Search for the cell housing the specified text and yield its [X, Y] center coordinate. 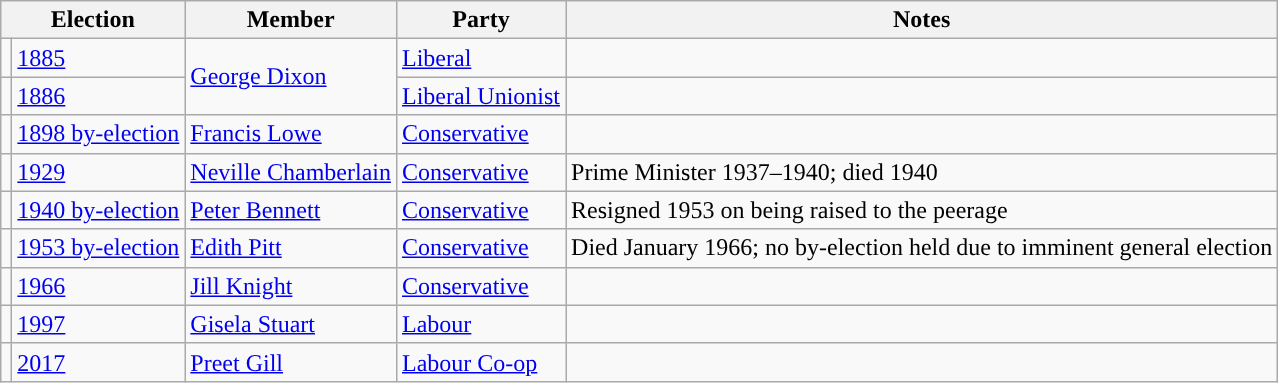
1966 [98, 286]
Edith Pitt [291, 248]
Liberal Unionist [480, 96]
Member [291, 20]
Preet Gill [291, 362]
Party [480, 20]
Peter Bennett [291, 210]
Liberal [480, 58]
Gisela Stuart [291, 324]
1885 [98, 58]
George Dixon [291, 77]
1929 [98, 172]
Prime Minister 1937–1940; died 1940 [922, 172]
1886 [98, 96]
Francis Lowe [291, 134]
1953 by-election [98, 248]
Jill Knight [291, 286]
1940 by-election [98, 210]
1997 [98, 324]
Notes [922, 20]
Election [93, 20]
Labour Co-op [480, 362]
1898 by-election [98, 134]
Died January 1966; no by-election held due to imminent general election [922, 248]
Labour [480, 324]
2017 [98, 362]
Neville Chamberlain [291, 172]
Resigned 1953 on being raised to the peerage [922, 210]
